Detect which cell encompasses the target text, then output its [X, Y] center coordinate. 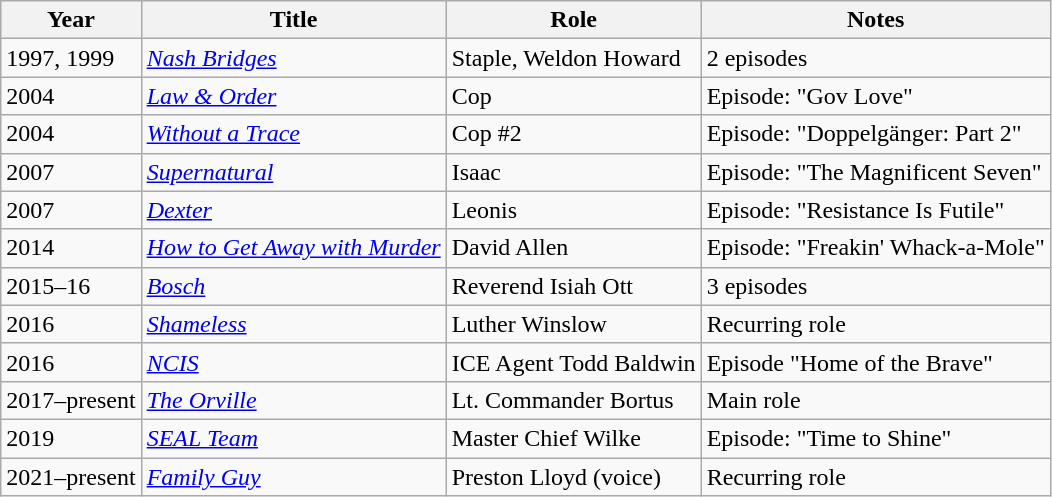
2021–present [71, 477]
1997, 1999 [71, 58]
Episode: "The Magnificent Seven" [876, 172]
Preston Lloyd (voice) [574, 477]
Leonis [574, 210]
Law & Order [294, 96]
Family Guy [294, 477]
Nash Bridges [294, 58]
Cop [574, 96]
Dexter [294, 210]
2015–16 [71, 286]
Supernatural [294, 172]
Lt. Commander Bortus [574, 400]
Cop #2 [574, 134]
Shameless [294, 324]
Year [71, 20]
Staple, Weldon Howard [574, 58]
Episode: "Freakin' Whack-a-Mole" [876, 248]
Role [574, 20]
Master Chief Wilke [574, 438]
2017–present [71, 400]
Episode: "Gov Love" [876, 96]
3 episodes [876, 286]
Episode: "Resistance Is Futile" [876, 210]
Without a Trace [294, 134]
Episode: "Time to Shine" [876, 438]
2019 [71, 438]
Luther Winslow [574, 324]
2014 [71, 248]
Notes [876, 20]
NCIS [294, 362]
Title [294, 20]
Isaac [574, 172]
SEAL Team [294, 438]
ICE Agent Todd Baldwin [574, 362]
Bosch [294, 286]
The Orville [294, 400]
Episode: "Doppelgänger: Part 2" [876, 134]
Episode "Home of the Brave" [876, 362]
David Allen [574, 248]
2 episodes [876, 58]
Reverend Isiah Ott [574, 286]
Main role [876, 400]
How to Get Away with Murder [294, 248]
